Locate the cell with the specified text and output its [x, y] center coordinate. 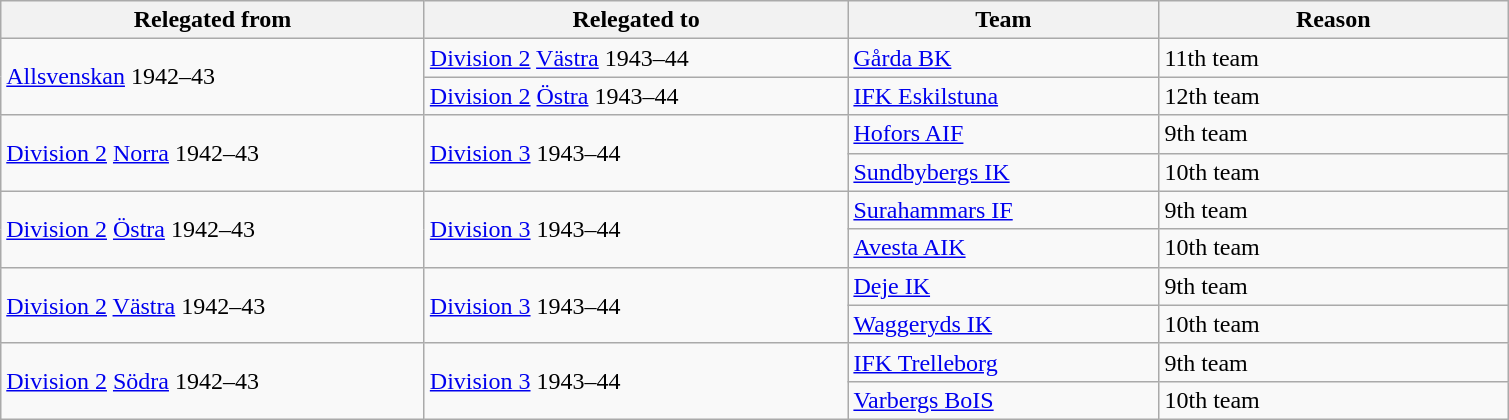
Reason [1334, 20]
Team [1004, 20]
Avesta AIK [1004, 248]
Relegated from [213, 20]
Division 2 Norra 1942–43 [213, 153]
Gårda BK [1004, 58]
Sundbybergs IK [1004, 172]
12th team [1334, 96]
Relegated to [636, 20]
Division 2 Östra 1943–44 [636, 96]
IFK Trelleborg [1004, 362]
Hofors AIF [1004, 134]
IFK Eskilstuna [1004, 96]
Allsvenskan 1942–43 [213, 77]
Division 2 Östra 1942–43 [213, 229]
Varbergs BoIS [1004, 400]
Deje IK [1004, 286]
Waggeryds IK [1004, 324]
11th team [1334, 58]
Surahammars IF [1004, 210]
Division 2 Västra 1942–43 [213, 305]
Division 2 Södra 1942–43 [213, 381]
Division 2 Västra 1943–44 [636, 58]
